Scan for the cell matching the given text and deliver its (X, Y) coordinate at center. 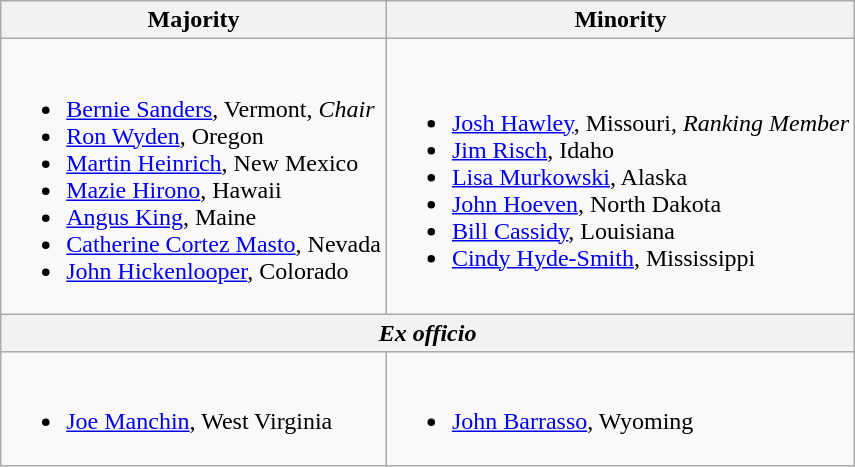
Majority (194, 20)
John Barrasso, Wyoming (620, 408)
Ex officio (428, 333)
Joe Manchin, West Virginia (194, 408)
Minority (620, 20)
